Search for the cell housing the specified text and yield its [x, y] center coordinate. 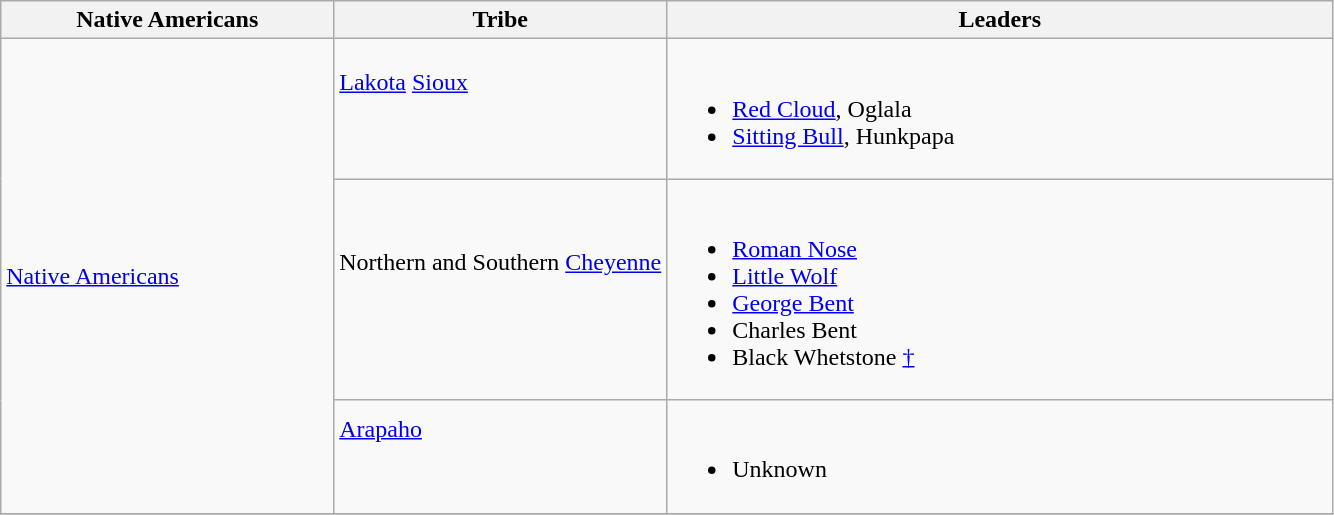
Northern and Southern Cheyenne [500, 290]
Unknown [1000, 456]
Red Cloud, OglalaSitting Bull, Hunkpapa [1000, 109]
Lakota Sioux [500, 109]
Roman NoseLittle WolfGeorge BentCharles BentBlack Whetstone † [1000, 290]
Leaders [1000, 20]
Tribe [500, 20]
Arapaho [500, 456]
